Scan for the cell matching the given text and deliver its [x, y] coordinate at center. 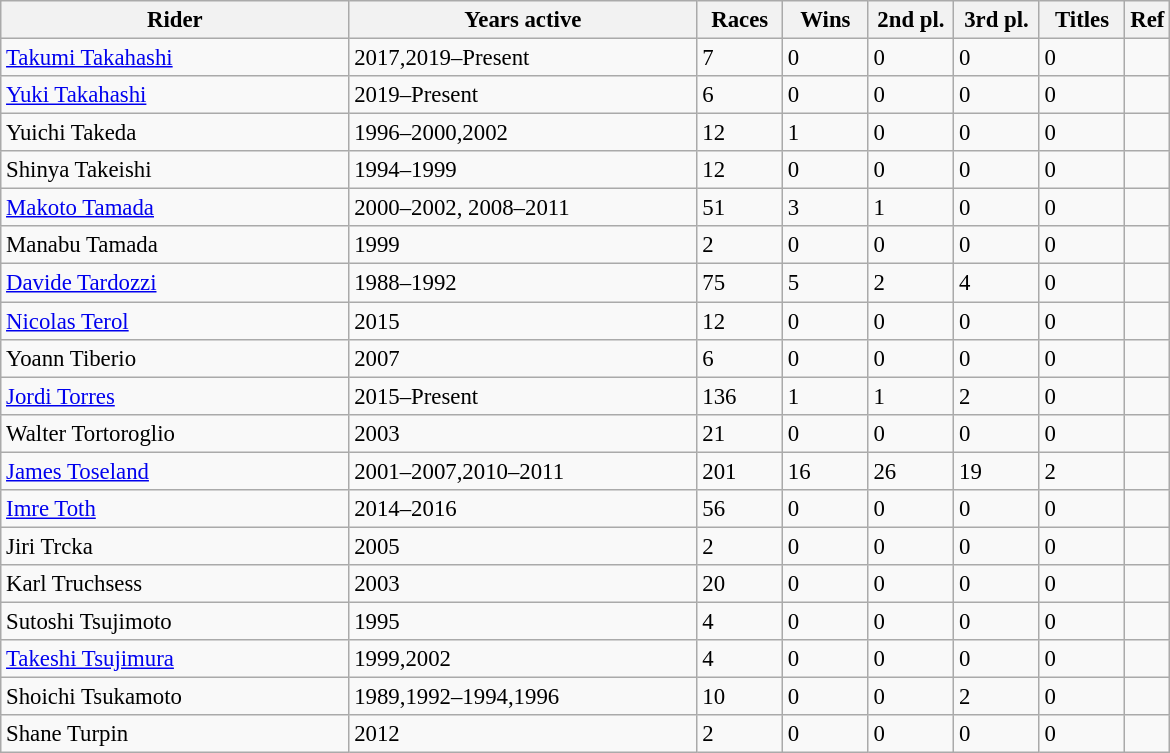
16 [826, 471]
Sutoshi Tsujimoto [175, 621]
Races [740, 20]
Jordi Torres [175, 396]
Manabu Tamada [175, 245]
2015 [523, 321]
James Toseland [175, 471]
1988–1992 [523, 283]
136 [740, 396]
1989,1992–1994,1996 [523, 697]
51 [740, 208]
Yoann Tiberio [175, 358]
1999 [523, 245]
1996–2000,2002 [523, 133]
10 [740, 697]
3rd pl. [997, 20]
Years active [523, 20]
Imre Toth [175, 509]
Makoto Tamada [175, 208]
2015–Present [523, 396]
Davide Tardozzi [175, 283]
2019–Present [523, 95]
2014–2016 [523, 509]
2005 [523, 546]
Shinya Takeishi [175, 170]
1994–1999 [523, 170]
2nd pl. [911, 20]
5 [826, 283]
Ref [1148, 20]
19 [997, 471]
Rider [175, 20]
56 [740, 509]
Takumi Takahashi [175, 58]
Yuichi Takeda [175, 133]
Shane Turpin [175, 734]
2007 [523, 358]
2001–2007,2010–2011 [523, 471]
20 [740, 584]
201 [740, 471]
Shoichi Tsukamoto [175, 697]
Nicolas Terol [175, 321]
21 [740, 433]
2017,2019–Present [523, 58]
Yuki Takahashi [175, 95]
26 [911, 471]
Karl Truchsess [175, 584]
Titles [1082, 20]
Walter Tortoroglio [175, 433]
2012 [523, 734]
1995 [523, 621]
1999,2002 [523, 659]
3 [826, 208]
Wins [826, 20]
7 [740, 58]
Takeshi Tsujimura [175, 659]
Jiri Trcka [175, 546]
75 [740, 283]
2000–2002, 2008–2011 [523, 208]
